Return [X, Y] of the center of cell containing provided text 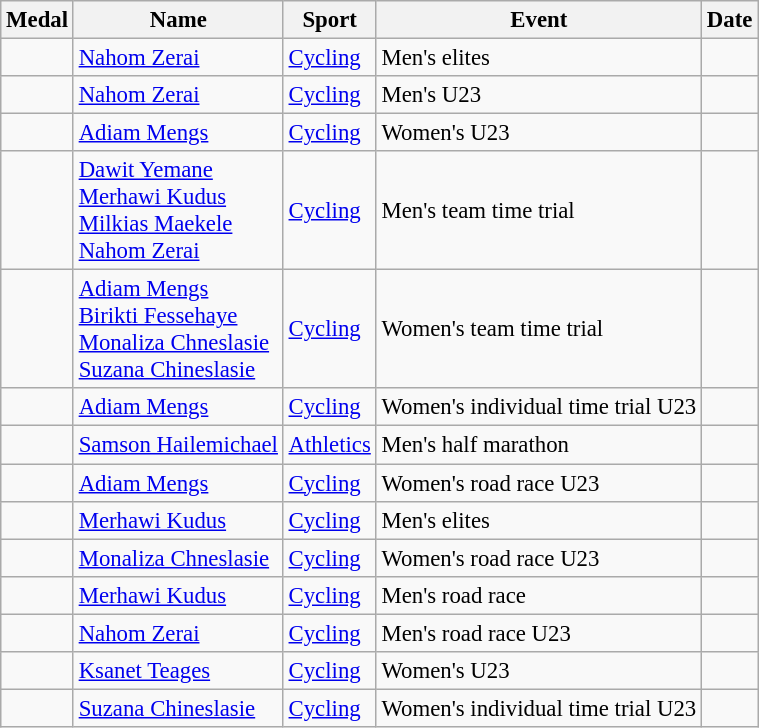
Name [178, 20]
Men's road race U23 [538, 633]
Men's team time trial [538, 210]
Men's half marathon [538, 445]
Monaliza Chneslasie [178, 558]
Dawit YemaneMerhawi KudusMilkias MaekeleNahom Zerai [178, 210]
Men's road race [538, 595]
Men's U23 [538, 95]
Ksanet Teages [178, 671]
Date [730, 20]
Athletics [330, 445]
Event [538, 20]
Suzana Chineslasie [178, 708]
Samson Hailemichael [178, 445]
Sport [330, 20]
Adiam MengsBirikti FessehayeMonaliza ChneslasieSuzana Chineslasie [178, 330]
Women's team time trial [538, 330]
Medal [38, 20]
